Find where the given text appears and provide that cell's center as [x, y] coordinate. 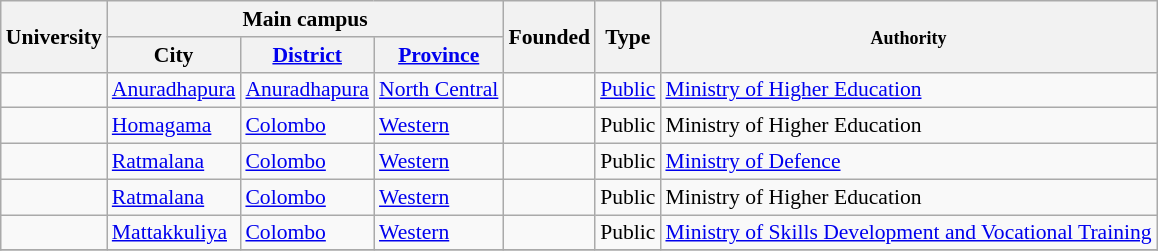
Ministry of Skills Development and Vocational Training [908, 233]
District [307, 55]
Type [628, 36]
Province [438, 55]
Homagama [174, 126]
Ministry of Defence [908, 162]
Founded [549, 36]
Authority [908, 36]
City [174, 55]
University [54, 36]
Main campus [306, 19]
North Central [438, 90]
Mattakkuliya [174, 233]
